Extract the [X, Y] coordinate from the center of the cell holding the provided text.  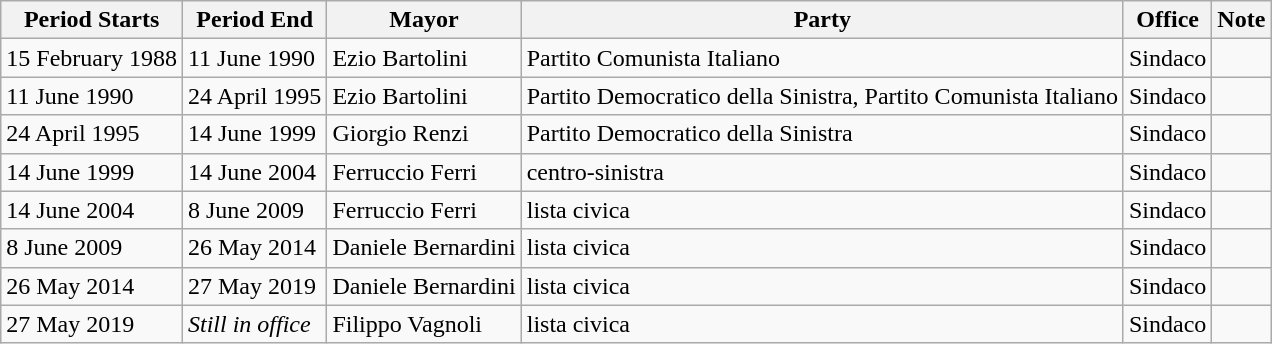
15 February 1988 [92, 58]
Still in office [254, 324]
centro-sinistra [822, 172]
Giorgio Renzi [424, 134]
Party [822, 20]
Note [1242, 20]
Period Starts [92, 20]
Filippo Vagnoli [424, 324]
Office [1167, 20]
Period End [254, 20]
Mayor [424, 20]
Partito Comunista Italiano [822, 58]
Partito Democratico della Sinistra [822, 134]
Partito Democratico della Sinistra, Partito Comunista Italiano [822, 96]
